Locate the cell with the specified text and output its (x, y) center coordinate. 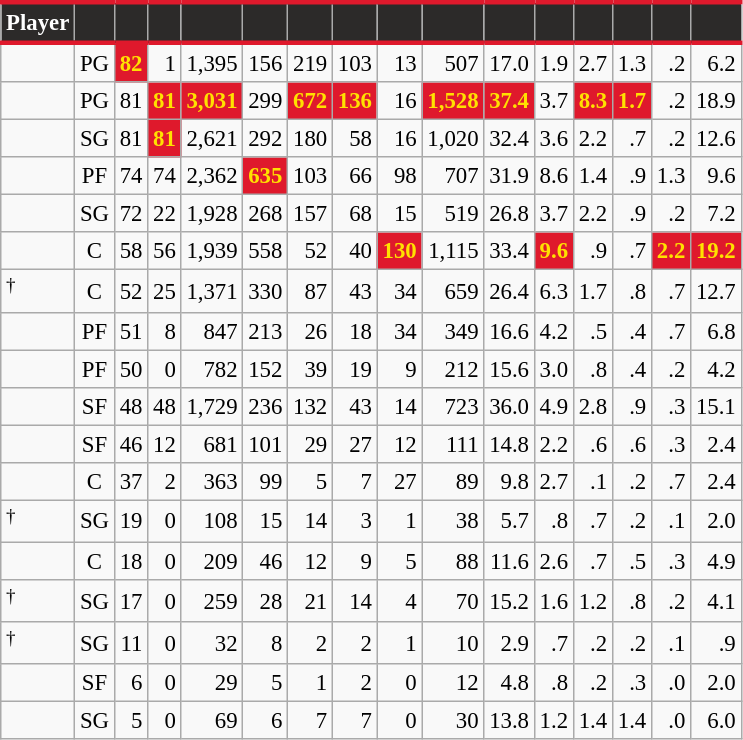
672 (310, 101)
7.2 (716, 214)
2.9 (509, 643)
15.1 (716, 406)
3.0 (554, 369)
13.8 (509, 721)
349 (453, 331)
88 (453, 561)
8.3 (592, 101)
17.0 (509, 62)
70 (453, 601)
30 (453, 721)
21 (310, 601)
39 (310, 369)
1,395 (212, 62)
12.7 (716, 291)
259 (212, 601)
68 (354, 214)
1,371 (212, 291)
101 (266, 444)
98 (400, 176)
519 (453, 214)
26.8 (509, 214)
209 (212, 561)
1,115 (453, 251)
87 (310, 291)
4.8 (509, 683)
37.4 (509, 101)
299 (266, 101)
11 (130, 643)
635 (266, 176)
156 (266, 62)
292 (266, 139)
558 (266, 251)
99 (266, 482)
56 (164, 251)
16.6 (509, 331)
2.8 (592, 406)
72 (130, 214)
782 (212, 369)
330 (266, 291)
1,020 (453, 139)
Player (38, 22)
2,621 (212, 139)
26.4 (509, 291)
37 (130, 482)
15.6 (509, 369)
28 (266, 601)
32 (212, 643)
1.6 (554, 601)
33.4 (509, 251)
6.0 (716, 721)
19.2 (716, 251)
847 (212, 331)
108 (212, 521)
1,928 (212, 214)
130 (400, 251)
2,362 (212, 176)
157 (310, 214)
14.8 (509, 444)
1.9 (554, 62)
82 (130, 62)
36.0 (509, 406)
22 (164, 214)
707 (453, 176)
132 (310, 406)
3,031 (212, 101)
40 (354, 251)
3.6 (554, 139)
8.6 (554, 176)
12.6 (716, 139)
66 (354, 176)
13 (400, 62)
26 (310, 331)
6.2 (716, 62)
1,729 (212, 406)
180 (310, 139)
50 (130, 369)
38 (453, 521)
236 (266, 406)
507 (453, 62)
32.4 (509, 139)
25 (164, 291)
17 (130, 601)
136 (354, 101)
2.6 (554, 561)
723 (453, 406)
18.9 (716, 101)
51 (130, 331)
69 (212, 721)
10 (453, 643)
1,939 (212, 251)
89 (453, 482)
4.1 (716, 601)
4 (400, 601)
659 (453, 291)
5.7 (509, 521)
9.8 (509, 482)
31.9 (509, 176)
213 (266, 331)
11.6 (509, 561)
268 (266, 214)
681 (212, 444)
111 (453, 444)
152 (266, 369)
6.8 (716, 331)
212 (453, 369)
219 (310, 62)
15.2 (509, 601)
363 (212, 482)
6.3 (554, 291)
1,528 (453, 101)
3 (354, 521)
